From the cell containing the given text, extract its center point as [X, Y] coordinate. 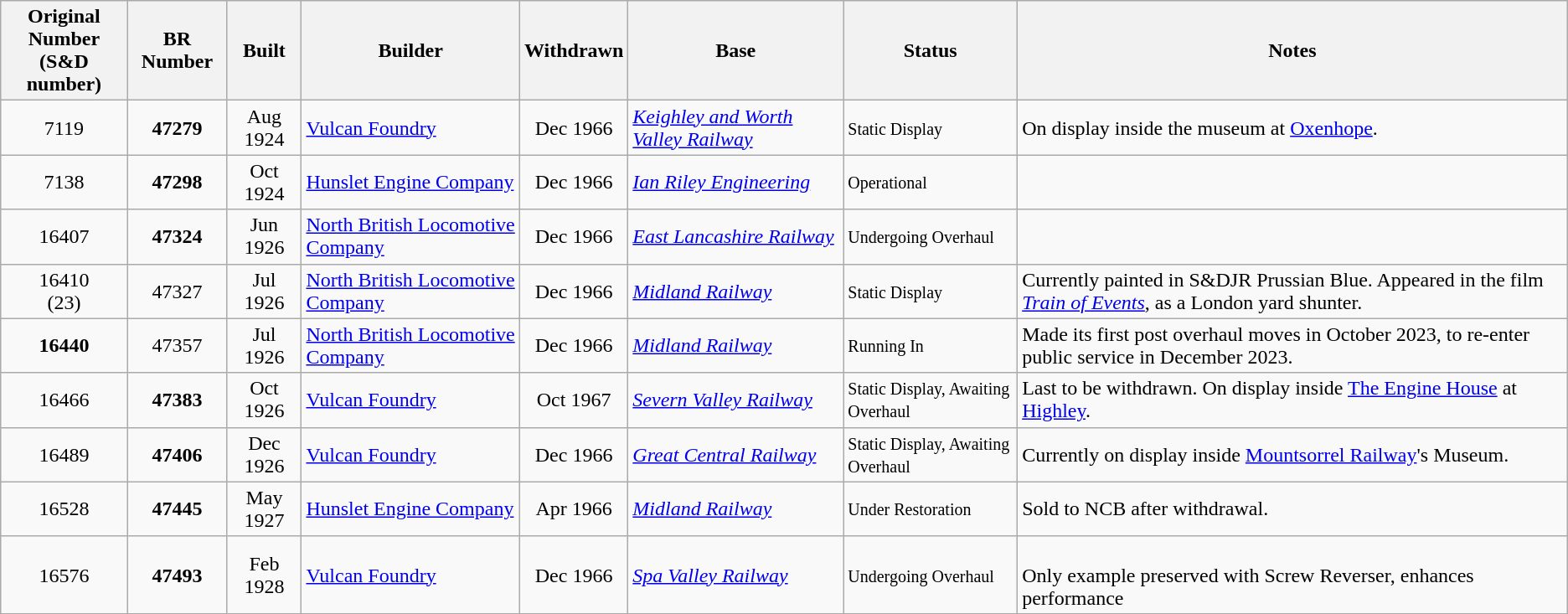
47357 [178, 345]
Only example preserved with Screw Reverser, enhances performance [1293, 575]
Running In [931, 345]
Under Restoration [931, 509]
7119 [64, 127]
Original Number(S&D number) [64, 50]
47493 [178, 575]
Currently painted in S&DJR Prussian Blue. Appeared in the film Train of Events, as a London yard shunter. [1293, 292]
16528 [64, 509]
47327 [178, 292]
Notes [1293, 50]
Operational [931, 183]
BR Number [178, 50]
Spa Valley Railway [735, 575]
16489 [64, 454]
East Lancashire Railway [735, 236]
Builder [410, 50]
Status [931, 50]
Made its first post overhaul moves in October 2023, to re-enter public service in December 2023. [1293, 345]
7138 [64, 183]
47324 [178, 236]
Oct 1967 [573, 400]
16466 [64, 400]
Jun 1926 [265, 236]
Built [265, 50]
Withdrawn [573, 50]
47298 [178, 183]
Oct 1924 [265, 183]
47383 [178, 400]
Aug 1924 [265, 127]
May 1927 [265, 509]
47445 [178, 509]
Feb 1928 [265, 575]
Keighley and Worth Valley Railway [735, 127]
Severn Valley Railway [735, 400]
Oct 1926 [265, 400]
16407 [64, 236]
Ian Riley Engineering [735, 183]
Currently on display inside Mountsorrel Railway's Museum. [1293, 454]
47406 [178, 454]
16410(23) [64, 292]
On display inside the museum at Oxenhope. [1293, 127]
47279 [178, 127]
Sold to NCB after withdrawal. [1293, 509]
Last to be withdrawn. On display inside The Engine House at Highley. [1293, 400]
Great Central Railway [735, 454]
Apr 1966 [573, 509]
Base [735, 50]
Dec 1926 [265, 454]
16440 [64, 345]
16576 [64, 575]
